Return the [X, Y] coordinate for the center point of the cell that contains the specified text.  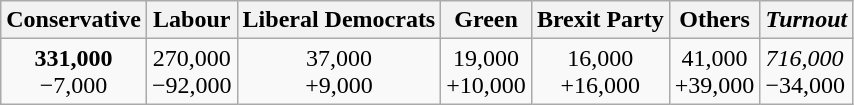
716,000−34,000 [806, 72]
41,000+39,000 [714, 72]
331,000−7,000 [74, 72]
Green [486, 20]
Brexit Party [600, 20]
270,000−92,000 [192, 72]
Conservative [74, 20]
Labour [192, 20]
37,000+9,000 [339, 72]
Turnout [806, 20]
16,000+16,000 [600, 72]
Others [714, 20]
Liberal Democrats [339, 20]
19,000+10,000 [486, 72]
